Locate the cell with the specified text and output its (x, y) center coordinate. 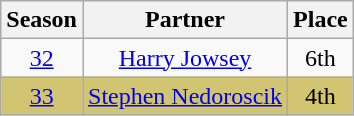
Stephen Nedoroscik (184, 96)
Partner (184, 20)
4th (321, 96)
6th (321, 58)
Season (42, 20)
Place (321, 20)
Harry Jowsey (184, 58)
32 (42, 58)
33 (42, 96)
